Determine the (X, Y) coordinate at the center of the cell enclosing the given text.  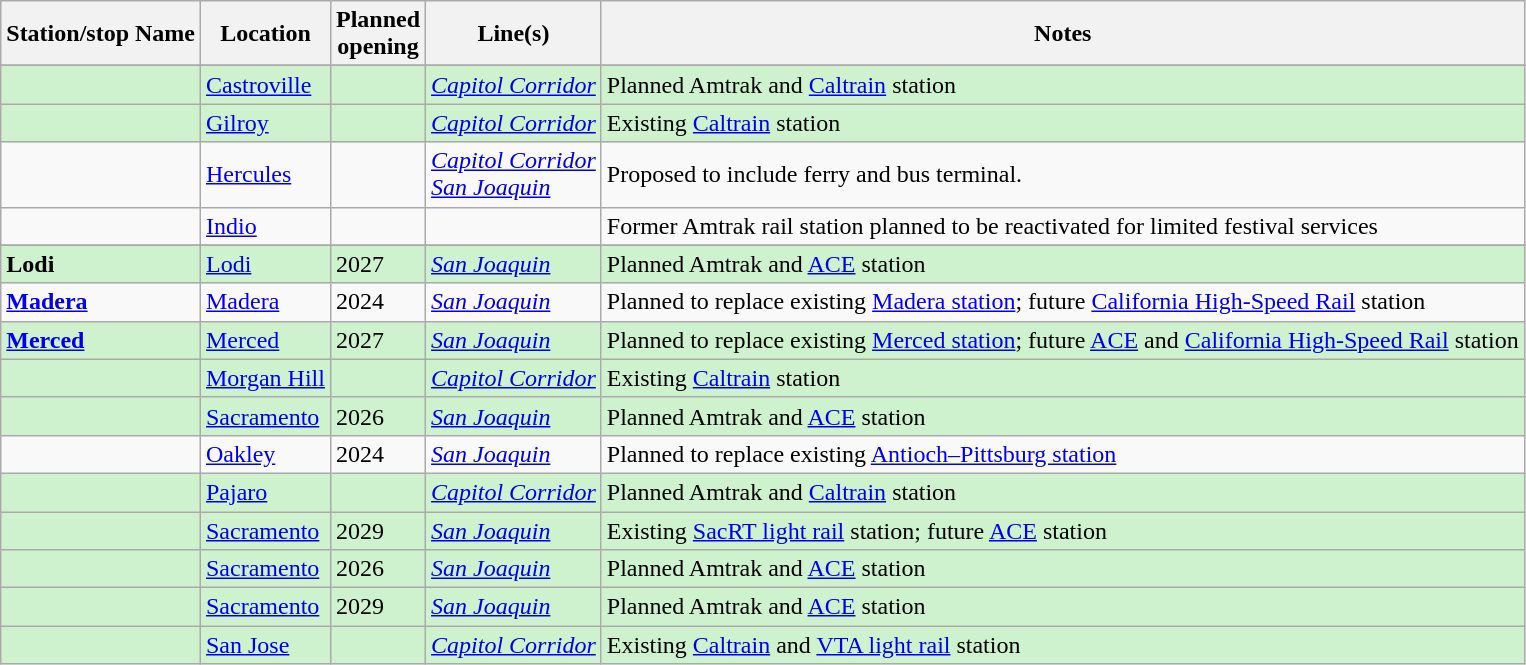
Planned to replace existing Antioch–Pittsburg station (1062, 454)
Plannedopening (378, 34)
Existing SacRT light rail station; future ACE station (1062, 531)
Notes (1062, 34)
Former Amtrak rail station planned to be reactivated for limited festival services (1062, 226)
Proposed to include ferry and bus terminal. (1062, 174)
Oakley (265, 454)
Morgan Hill (265, 378)
Indio (265, 226)
Planned to replace existing Merced station; future ACE and California High-Speed Rail station (1062, 340)
Pajaro (265, 492)
Existing Caltrain and VTA light rail station (1062, 645)
Hercules (265, 174)
Line(s) (514, 34)
San Jose (265, 645)
Capitol CorridorSan Joaquin (514, 174)
Location (265, 34)
Planned to replace existing Madera station; future California High-Speed Rail station (1062, 302)
Gilroy (265, 123)
Station/stop Name (101, 34)
Castroville (265, 85)
